Provide the [x, y] coordinate of the cell's center where the given text is located.  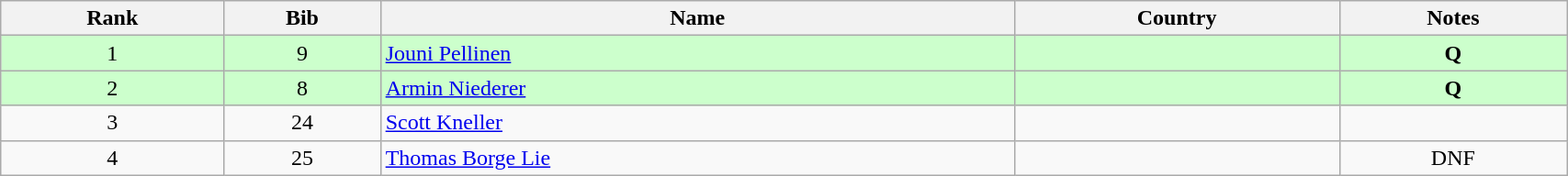
DNF [1453, 158]
Rank [112, 18]
Notes [1453, 18]
4 [112, 158]
9 [302, 53]
Scott Kneller [697, 123]
2 [112, 88]
Bib [302, 18]
Jouni Pellinen [697, 53]
1 [112, 53]
25 [302, 158]
Country [1177, 18]
Armin Niederer [697, 88]
Name [697, 18]
24 [302, 123]
3 [112, 123]
8 [302, 88]
Thomas Borge Lie [697, 158]
